Determine the (X, Y) coordinate at the center of the cell enclosing the given text.  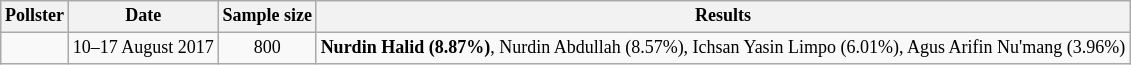
Date (143, 16)
Results (722, 16)
Pollster (35, 16)
Nurdin Halid (8.87%), Nurdin Abdullah (8.57%), Ichsan Yasin Limpo (6.01%), Agus Arifin Nu'mang (3.96%) (722, 48)
10–17 August 2017 (143, 48)
Sample size (267, 16)
800 (267, 48)
